Find where the given text appears and provide that cell's center as [x, y] coordinate. 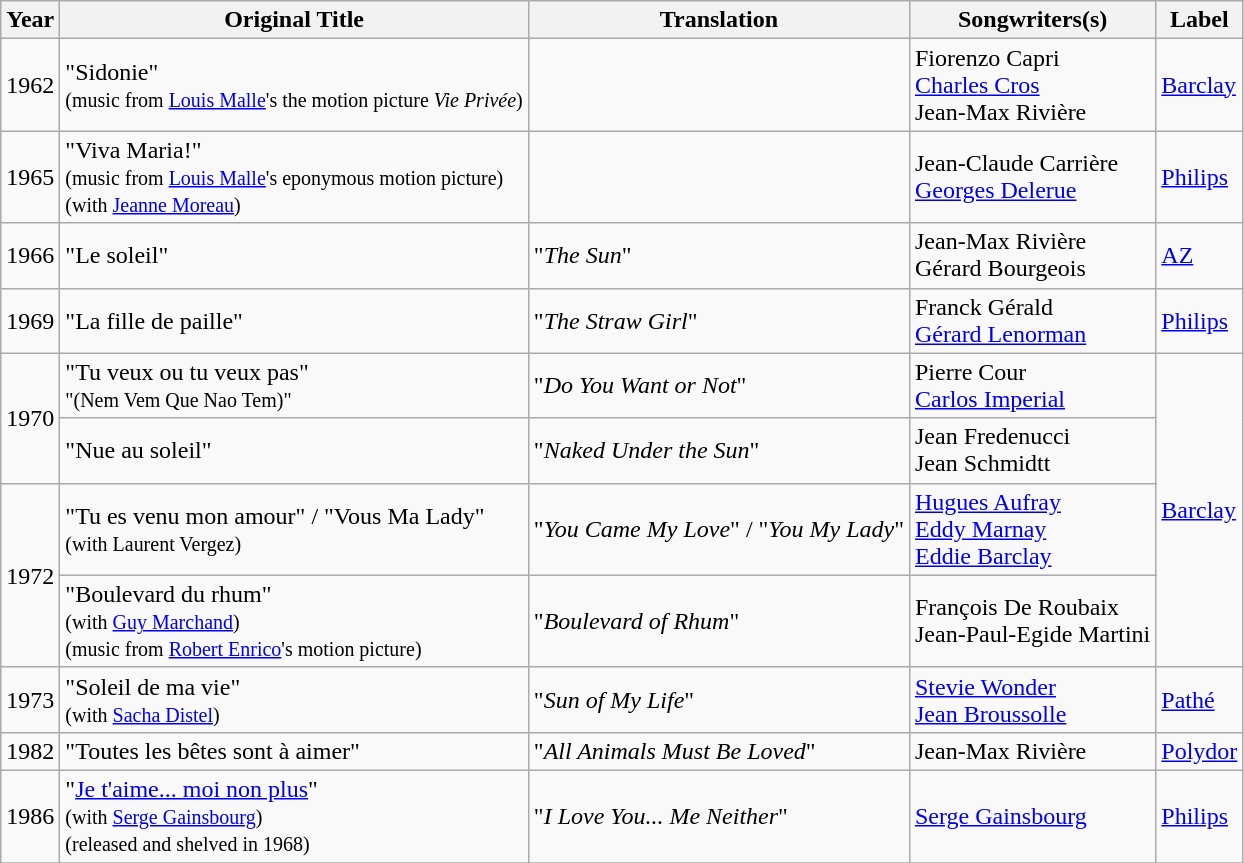
Translation [718, 20]
"Do You Want or Not" [718, 386]
1973 [30, 700]
1962 [30, 85]
1970 [30, 418]
Jean-Max Rivière [1032, 751]
"Viva Maria!"(music from Louis Malle's eponymous motion picture)(with Jeanne Moreau) [294, 177]
Jean FredenucciJean Schmidtt [1032, 450]
Jean-Max RivièreGérard Bourgeois [1032, 256]
"You Came My Love" / "You My Lady" [718, 529]
"All Animals Must Be Loved" [718, 751]
1966 [30, 256]
"The Straw Girl" [718, 320]
Pierre CourCarlos Imperial [1032, 386]
Hugues AufrayEddy MarnayEddie Barclay [1032, 529]
Jean-Claude CarrièreGeorges Delerue [1032, 177]
1972 [30, 575]
"Tu es venu mon amour" / "Vous Ma Lady"(with Laurent Vergez) [294, 529]
1969 [30, 320]
François De RoubaixJean-Paul-Egide Martini [1032, 621]
Stevie WonderJean Broussolle [1032, 700]
Franck GéraldGérard Lenorman [1032, 320]
"Nue au soleil" [294, 450]
"Toutes les bêtes sont à aimer" [294, 751]
Polydor [1200, 751]
"Boulevard du rhum"(with Guy Marchand)(music from Robert Enrico's motion picture) [294, 621]
Original Title [294, 20]
"I Love You... Me Neither" [718, 816]
Songwriters(s) [1032, 20]
"Soleil de ma vie"(with Sacha Distel) [294, 700]
"Sun of My Life" [718, 700]
Serge Gainsbourg [1032, 816]
1965 [30, 177]
"Tu veux ou tu veux pas""(Nem Vem Que Nao Tem)" [294, 386]
Label [1200, 20]
"The Sun" [718, 256]
Year [30, 20]
"Naked Under the Sun" [718, 450]
"La fille de paille" [294, 320]
1986 [30, 816]
"Le soleil" [294, 256]
"Je t'aime... moi non plus"(with Serge Gainsbourg)(released and shelved in 1968) [294, 816]
1982 [30, 751]
Pathé [1200, 700]
Fiorenzo CapriCharles CrosJean-Max Rivière [1032, 85]
"Boulevard of Rhum" [718, 621]
AZ [1200, 256]
"Sidonie"(music from Louis Malle's the motion picture Vie Privée) [294, 85]
